From the cell containing the given text, extract its center point as [x, y] coordinate. 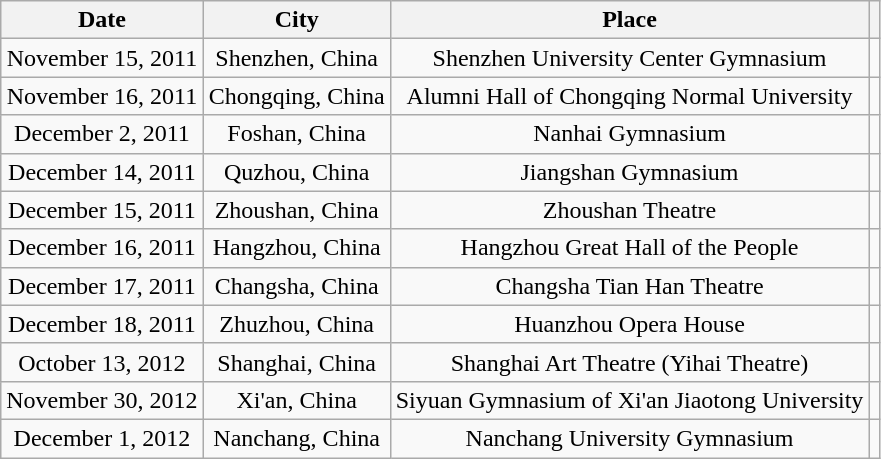
December 15, 2011 [102, 210]
Siyuan Gymnasium of Xi'an Jiaotong University [630, 400]
Nanchang, China [296, 438]
Jiangshan Gymnasium [630, 172]
Zhuzhou, China [296, 324]
October 13, 2012 [102, 362]
Zhoushan, China [296, 210]
November 30, 2012 [102, 400]
Quzhou, China [296, 172]
December 16, 2011 [102, 248]
Hangzhou, China [296, 248]
November 16, 2011 [102, 96]
Shenzhen, China [296, 58]
Nanhai Gymnasium [630, 134]
Shanghai, China [296, 362]
Chongqing, China [296, 96]
Changsha, China [296, 286]
City [296, 20]
Changsha Tian Han Theatre [630, 286]
December 18, 2011 [102, 324]
Place [630, 20]
Shanghai Art Theatre (Yihai Theatre) [630, 362]
Hangzhou Great Hall of the People [630, 248]
December 14, 2011 [102, 172]
Huanzhou Opera House [630, 324]
December 1, 2012 [102, 438]
November 15, 2011 [102, 58]
December 2, 2011 [102, 134]
Foshan, China [296, 134]
Zhoushan Theatre [630, 210]
December 17, 2011 [102, 286]
Alumni Hall of Chongqing Normal University [630, 96]
Xi'an, China [296, 400]
Nanchang University Gymnasium [630, 438]
Date [102, 20]
Shenzhen University Center Gymnasium [630, 58]
